Locate the cell with the specified text and output its (x, y) center coordinate. 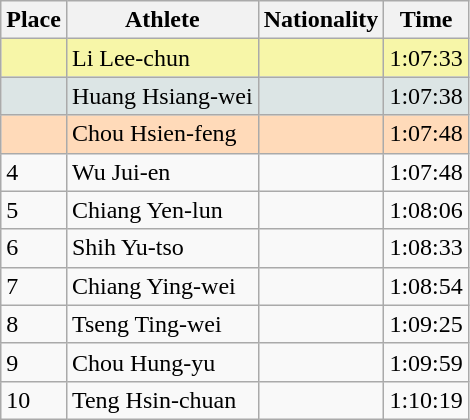
Huang Hsiang-wei (162, 96)
7 (34, 286)
1:08:33 (426, 248)
Teng Hsin-chuan (162, 400)
Chou Hsien-feng (162, 134)
1:09:25 (426, 324)
Li Lee-chun (162, 58)
Place (34, 20)
Wu Jui-en (162, 172)
5 (34, 210)
Tseng Ting-wei (162, 324)
1:07:33 (426, 58)
6 (34, 248)
Time (426, 20)
1:09:59 (426, 362)
Shih Yu-tso (162, 248)
1:10:19 (426, 400)
9 (34, 362)
1:08:54 (426, 286)
Chiang Ying-wei (162, 286)
Chou Hung-yu (162, 362)
Chiang Yen-lun (162, 210)
Nationality (321, 20)
4 (34, 172)
1:08:06 (426, 210)
1:07:38 (426, 96)
Athlete (162, 20)
10 (34, 400)
8 (34, 324)
